Capture the cell that displays the provided text and extract its (x, y) central coordinate. 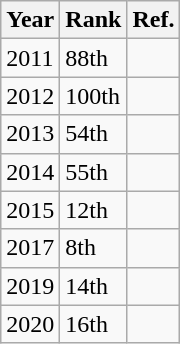
2014 (30, 172)
2020 (30, 324)
2017 (30, 248)
2012 (30, 96)
Rank (94, 20)
2015 (30, 210)
100th (94, 96)
54th (94, 134)
88th (94, 58)
2011 (30, 58)
14th (94, 286)
12th (94, 210)
8th (94, 248)
2013 (30, 134)
55th (94, 172)
Ref. (154, 20)
16th (94, 324)
2019 (30, 286)
Year (30, 20)
